Extract the (X, Y) coordinate from the center of the cell holding the provided text.  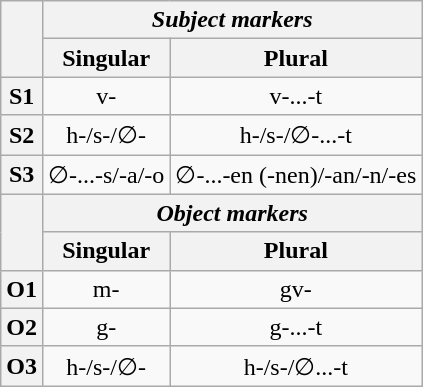
m- (106, 289)
g-...-t (296, 327)
∅-...-en (-nen)/-an/-n/-es (296, 174)
gv- (296, 289)
g- (106, 327)
S1 (22, 96)
S2 (22, 135)
O1 (22, 289)
O3 (22, 366)
S3 (22, 174)
v-...-t (296, 96)
h-/s-/∅-...-t (296, 135)
Subject markers (232, 20)
v- (106, 96)
h-/s-/∅...-t (296, 366)
∅-...-s/-a/-o (106, 174)
O2 (22, 327)
Object markers (232, 213)
